Determine the (X, Y) coordinate at the center of the cell enclosing the given text.  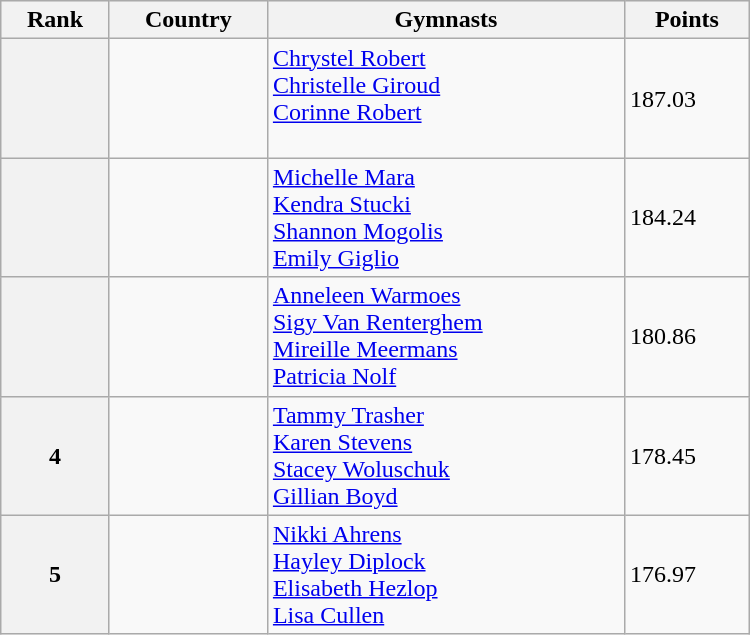
Tammy Trasher Karen Stevens Stacey Woluschuk Gillian Boyd (446, 456)
4 (56, 456)
Michelle Mara Kendra Stucki Shannon Mogolis Emily Giglio (446, 218)
Nikki Ahrens Hayley Diplock Elisabeth Hezlop Lisa Cullen (446, 574)
Gymnasts (446, 20)
Points (688, 20)
Anneleen Warmoes Sigy Van Renterghem Mireille Meermans Patricia Nolf (446, 336)
Country (188, 20)
184.24 (688, 218)
5 (56, 574)
176.97 (688, 574)
178.45 (688, 456)
Chrystel Robert Christelle Giroud Corinne Robert (446, 98)
180.86 (688, 336)
187.03 (688, 98)
Rank (56, 20)
